Scan for the cell matching the given text and deliver its (X, Y) coordinate at center. 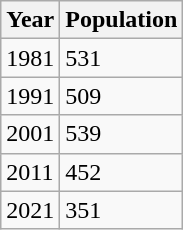
Population (122, 20)
2021 (30, 210)
539 (122, 134)
351 (122, 210)
1981 (30, 58)
509 (122, 96)
2011 (30, 172)
1991 (30, 96)
Year (30, 20)
531 (122, 58)
2001 (30, 134)
452 (122, 172)
